Scan for the cell matching the given text and deliver its (X, Y) coordinate at center. 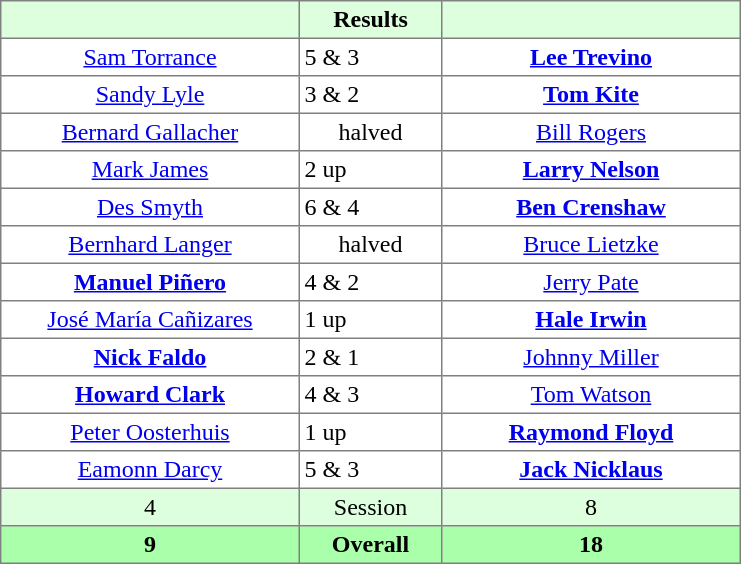
José María Cañizares (150, 320)
18 (591, 545)
Manuel Piñero (150, 282)
Overall (370, 545)
Lee Trevino (591, 57)
Tom Kite (591, 95)
Tom Watson (591, 395)
3 & 2 (370, 95)
Johnny Miller (591, 357)
4 & 2 (370, 282)
Larry Nelson (591, 170)
Howard Clark (150, 395)
Peter Oosterhuis (150, 432)
6 & 4 (370, 207)
Results (370, 20)
Bruce Lietzke (591, 245)
Bernhard Langer (150, 245)
Des Smyth (150, 207)
Nick Faldo (150, 357)
Hale Irwin (591, 320)
Jack Nicklaus (591, 470)
Eamonn Darcy (150, 470)
Sam Torrance (150, 57)
Bernard Gallacher (150, 132)
Jerry Pate (591, 282)
4 & 3 (370, 395)
2 up (370, 170)
Ben Crenshaw (591, 207)
Bill Rogers (591, 132)
4 (150, 507)
Session (370, 507)
Raymond Floyd (591, 432)
Mark James (150, 170)
8 (591, 507)
Sandy Lyle (150, 95)
9 (150, 545)
2 & 1 (370, 357)
